For the text-containing cell, return its midpoint in [x, y] coordinate format. 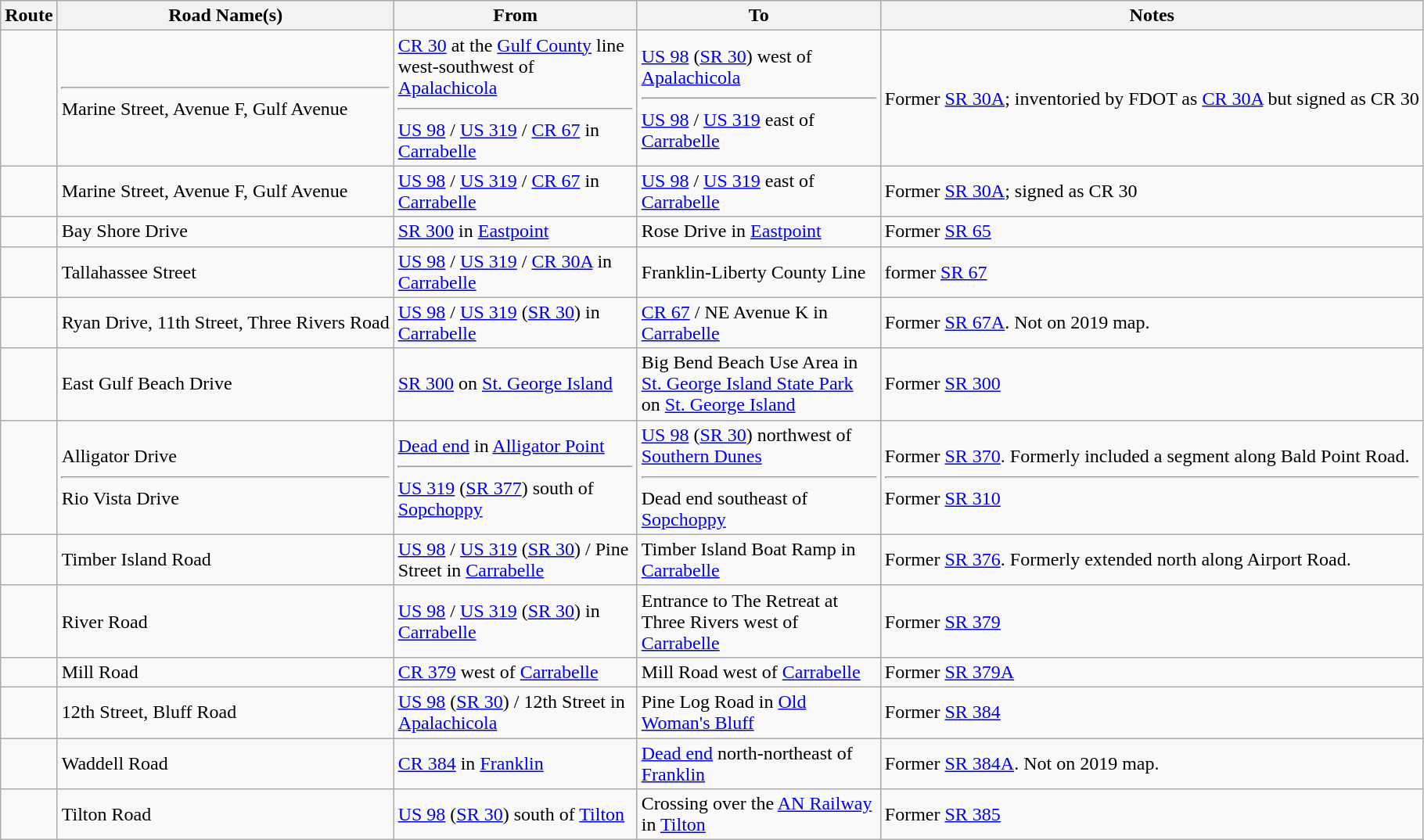
Former SR 370. Formerly included a segment along Bald Point Road.Former SR 310 [1152, 477]
Big Bend Beach Use Area in St. George Island State Park on St. George Island [759, 384]
US 98 / US 319 east of Carrabelle [759, 191]
Former SR 385 [1152, 815]
Crossing over the AN Railway in Tilton [759, 815]
Rose Drive in Eastpoint [759, 232]
Former SR 379A [1152, 672]
Timber Island Boat Ramp in Carrabelle [759, 560]
Former SR 65 [1152, 232]
US 98 / US 319 / CR 67 in Carrabelle [515, 191]
SR 300 on St. George Island [515, 384]
CR 379 west of Carrabelle [515, 672]
Ryan Drive, 11th Street, Three Rivers Road [225, 322]
Dead end north-northeast of Franklin [759, 763]
Road Name(s) [225, 16]
Franklin-Liberty County Line [759, 272]
Former SR 30A; inventoried by FDOT as CR 30A but signed as CR 30 [1152, 99]
US 98 (SR 30) west of ApalachicolaUS 98 / US 319 east of Carrabelle [759, 99]
CR 384 in Franklin [515, 763]
Route [29, 16]
SR 300 in Eastpoint [515, 232]
Tilton Road [225, 815]
Notes [1152, 16]
Mill Road [225, 672]
US 98 (SR 30) south of Tilton [515, 815]
US 98 / US 319 (SR 30) / Pine Street in Carrabelle [515, 560]
Tallahassee Street [225, 272]
Waddell Road [225, 763]
CR 67 / NE Avenue K in Carrabelle [759, 322]
Mill Road west of Carrabelle [759, 672]
Dead end in Alligator PointUS 319 (SR 377) south of Sopchoppy [515, 477]
Timber Island Road [225, 560]
US 98 (SR 30) / 12th Street in Apalachicola [515, 712]
12th Street, Bluff Road [225, 712]
Former SR 384A. Not on 2019 map. [1152, 763]
CR 30 at the Gulf County line west-southwest of ApalachicolaUS 98 / US 319 / CR 67 in Carrabelle [515, 99]
US 98 (SR 30) northwest of Southern DunesDead end southeast of Sopchoppy [759, 477]
To [759, 16]
Former SR 384 [1152, 712]
Former SR 67A. Not on 2019 map. [1152, 322]
Former SR 376. Formerly extended north along Airport Road. [1152, 560]
East Gulf Beach Drive [225, 384]
US 98 / US 319 / CR 30A in Carrabelle [515, 272]
River Road [225, 621]
Entrance to The Retreat at Three Rivers west of Carrabelle [759, 621]
Former SR 300 [1152, 384]
Bay Shore Drive [225, 232]
Alligator DriveRio Vista Drive [225, 477]
Pine Log Road in Old Woman's Bluff [759, 712]
former SR 67 [1152, 272]
Former SR 30A; signed as CR 30 [1152, 191]
From [515, 16]
Former SR 379 [1152, 621]
